For the text-containing cell, return its midpoint in (x, y) coordinate format. 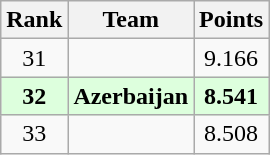
Rank (34, 20)
9.166 (232, 58)
Team (131, 20)
8.541 (232, 96)
Points (232, 20)
32 (34, 96)
33 (34, 134)
8.508 (232, 134)
31 (34, 58)
Azerbaijan (131, 96)
